Pinpoint the cell where the given text exists, returning its (X, Y) midpoint coordinate. 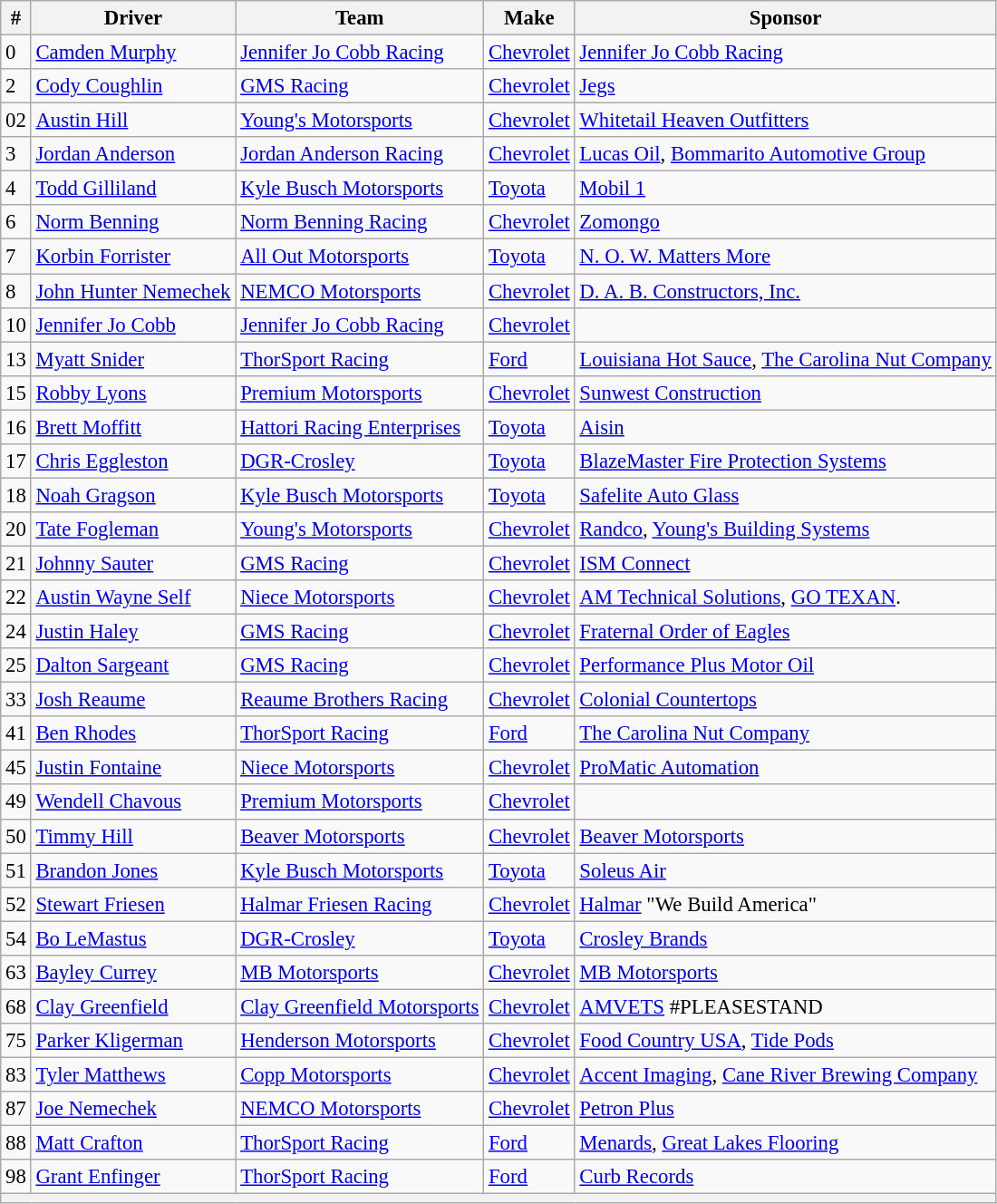
Grant Enfinger (133, 1177)
83 (16, 1074)
Wendell Chavous (133, 802)
ProMatic Automation (785, 768)
41 (16, 733)
Austin Wayne Self (133, 597)
10 (16, 325)
Lucas Oil, Bommarito Automotive Group (785, 154)
Todd Gilliland (133, 189)
8 (16, 291)
Norm Benning Racing (360, 222)
63 (16, 973)
Cody Coughlin (133, 86)
Bayley Currey (133, 973)
13 (16, 359)
52 (16, 904)
15 (16, 393)
Jegs (785, 86)
51 (16, 870)
Team (360, 18)
7 (16, 257)
Crosley Brands (785, 938)
68 (16, 1006)
Henderson Motorsports (360, 1041)
Clay Greenfield Motorsports (360, 1006)
AM Technical Solutions, GO TEXAN. (785, 597)
# (16, 18)
Chris Eggleston (133, 461)
45 (16, 768)
Bo LeMastus (133, 938)
33 (16, 700)
Safelite Auto Glass (785, 495)
Norm Benning (133, 222)
Joe Nemechek (133, 1109)
Clay Greenfield (133, 1006)
The Carolina Nut Company (785, 733)
Robby Lyons (133, 393)
02 (16, 121)
Dalton Sargeant (133, 665)
Camden Murphy (133, 53)
Brandon Jones (133, 870)
3 (16, 154)
49 (16, 802)
54 (16, 938)
22 (16, 597)
ISM Connect (785, 563)
Colonial Countertops (785, 700)
Tate Fogleman (133, 529)
98 (16, 1177)
Matt Crafton (133, 1143)
Sunwest Construction (785, 393)
Accent Imaging, Cane River Brewing Company (785, 1074)
Justin Haley (133, 632)
Randco, Young's Building Systems (785, 529)
Stewart Friesen (133, 904)
Noah Gragson (133, 495)
Halmar "We Build America" (785, 904)
Sponsor (785, 18)
Menards, Great Lakes Flooring (785, 1143)
Brett Moffitt (133, 427)
Curb Records (785, 1177)
BlazeMaster Fire Protection Systems (785, 461)
Johnny Sauter (133, 563)
21 (16, 563)
4 (16, 189)
Halmar Friesen Racing (360, 904)
Soleus Air (785, 870)
Petron Plus (785, 1109)
20 (16, 529)
Jennifer Jo Cobb (133, 325)
Myatt Snider (133, 359)
Performance Plus Motor Oil (785, 665)
6 (16, 222)
Timmy Hill (133, 836)
Josh Reaume (133, 700)
Whitetail Heaven Outfitters (785, 121)
Jordan Anderson (133, 154)
John Hunter Nemechek (133, 291)
AMVETS #PLEASESTAND (785, 1006)
87 (16, 1109)
Driver (133, 18)
0 (16, 53)
Aisin (785, 427)
Jordan Anderson Racing (360, 154)
Mobil 1 (785, 189)
Food Country USA, Tide Pods (785, 1041)
75 (16, 1041)
Make (529, 18)
Tyler Matthews (133, 1074)
Austin Hill (133, 121)
N. O. W. Matters More (785, 257)
Copp Motorsports (360, 1074)
2 (16, 86)
Louisiana Hot Sauce, The Carolina Nut Company (785, 359)
Ben Rhodes (133, 733)
Justin Fontaine (133, 768)
Zomongo (785, 222)
88 (16, 1143)
All Out Motorsports (360, 257)
Reaume Brothers Racing (360, 700)
Hattori Racing Enterprises (360, 427)
24 (16, 632)
Korbin Forrister (133, 257)
50 (16, 836)
18 (16, 495)
25 (16, 665)
16 (16, 427)
Parker Kligerman (133, 1041)
Fraternal Order of Eagles (785, 632)
D. A. B. Constructors, Inc. (785, 291)
17 (16, 461)
